Pinpoint the cell where the given text exists, returning its (X, Y) midpoint coordinate. 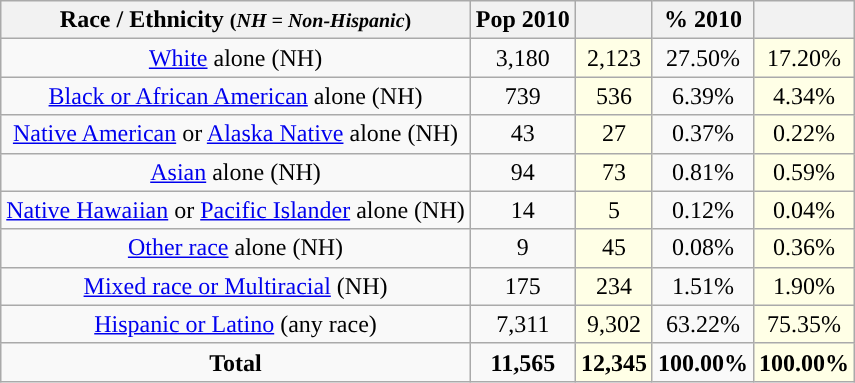
739 (522, 96)
175 (522, 286)
3,180 (522, 58)
0.36% (804, 248)
Pop 2010 (522, 20)
1.51% (702, 286)
0.08% (702, 248)
Native American or Alaska Native alone (NH) (236, 134)
0.81% (702, 172)
Asian alone (NH) (236, 172)
% 2010 (702, 20)
12,345 (614, 362)
14 (522, 210)
Black or African American alone (NH) (236, 96)
0.37% (702, 134)
27.50% (702, 58)
Hispanic or Latino (any race) (236, 324)
43 (522, 134)
Total (236, 362)
Race / Ethnicity (NH = Non-Hispanic) (236, 20)
9,302 (614, 324)
Mixed race or Multiracial (NH) (236, 286)
Other race alone (NH) (236, 248)
1.90% (804, 286)
11,565 (522, 362)
White alone (NH) (236, 58)
0.04% (804, 210)
63.22% (702, 324)
7,311 (522, 324)
94 (522, 172)
9 (522, 248)
17.20% (804, 58)
0.12% (702, 210)
0.22% (804, 134)
Native Hawaiian or Pacific Islander alone (NH) (236, 210)
4.34% (804, 96)
0.59% (804, 172)
5 (614, 210)
2,123 (614, 58)
75.35% (804, 324)
234 (614, 286)
6.39% (702, 96)
73 (614, 172)
536 (614, 96)
27 (614, 134)
45 (614, 248)
